Output the [x, y] coordinate of the center of the cell containing the given text.  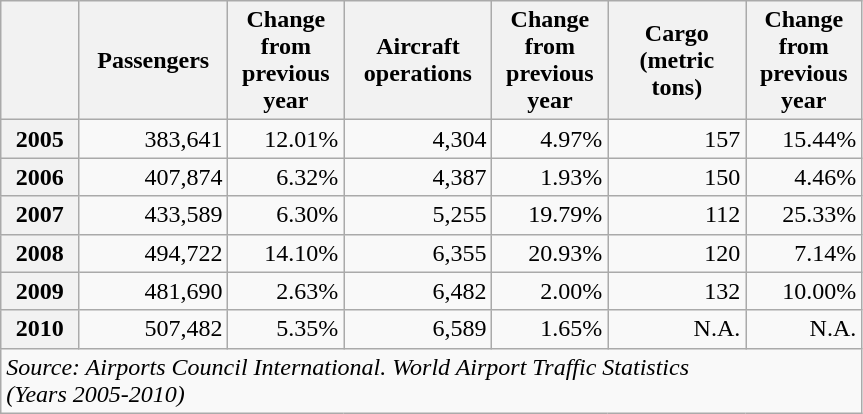
150 [677, 177]
2005 [40, 139]
4.46% [804, 177]
6,482 [418, 291]
6,589 [418, 329]
494,722 [154, 253]
2006 [40, 177]
383,641 [154, 139]
2007 [40, 215]
1.93% [550, 177]
14.10% [286, 253]
2.00% [550, 291]
157 [677, 139]
1.65% [550, 329]
433,589 [154, 215]
Aircraft operations [418, 60]
5,255 [418, 215]
6,355 [418, 253]
407,874 [154, 177]
Source: Airports Council International. World Airport Traffic Statistics(Years 2005-2010) [432, 380]
4,387 [418, 177]
Passengers [154, 60]
15.44% [804, 139]
2009 [40, 291]
507,482 [154, 329]
25.33% [804, 215]
2010 [40, 329]
4.97% [550, 139]
20.93% [550, 253]
10.00% [804, 291]
2.63% [286, 291]
19.79% [550, 215]
481,690 [154, 291]
120 [677, 253]
Cargo(metric tons) [677, 60]
2008 [40, 253]
12.01% [286, 139]
4,304 [418, 139]
112 [677, 215]
6.32% [286, 177]
7.14% [804, 253]
6.30% [286, 215]
132 [677, 291]
5.35% [286, 329]
